Scan for the cell matching the given text and deliver its [x, y] coordinate at center. 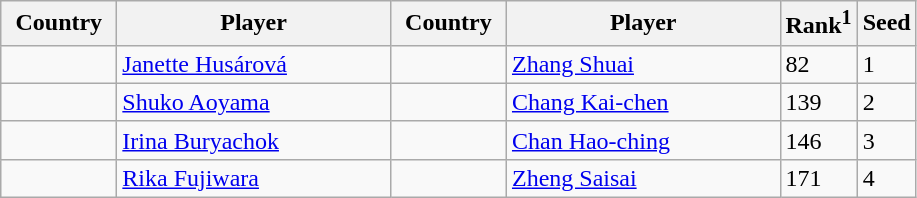
Zheng Saisai [643, 178]
Rank1 [818, 24]
Rika Fujiwara [254, 178]
171 [818, 178]
139 [818, 102]
Chang Kai-chen [643, 102]
4 [886, 178]
Janette Husárová [254, 64]
82 [818, 64]
1 [886, 64]
2 [886, 102]
Irina Buryachok [254, 140]
Chan Hao-ching [643, 140]
Zhang Shuai [643, 64]
146 [818, 140]
Seed [886, 24]
3 [886, 140]
Shuko Aoyama [254, 102]
